Scan for the cell matching the given text and deliver its [X, Y] coordinate at center. 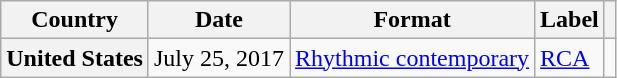
Format [412, 20]
Date [218, 20]
July 25, 2017 [218, 58]
Rhythmic contemporary [412, 58]
Country [75, 20]
United States [75, 58]
Label [570, 20]
RCA [570, 58]
